Return the [X, Y] coordinate for the center point of the cell that contains the specified text.  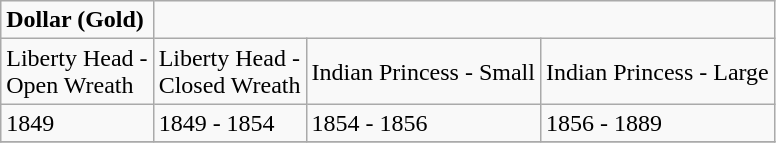
1854 - 1856 [423, 123]
Liberty Head -Open Wreath [77, 72]
1849 - 1854 [230, 123]
Indian Princess - Small [423, 72]
1849 [77, 123]
1856 - 1889 [657, 123]
Liberty Head -Closed Wreath [230, 72]
Dollar (Gold) [77, 20]
Indian Princess - Large [657, 72]
